Detect which cell encompasses the target text, then output its [x, y] center coordinate. 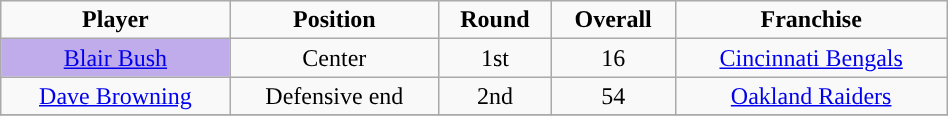
1st [496, 58]
Center [334, 58]
Oakland Raiders [811, 96]
Cincinnati Bengals [811, 58]
Player [116, 20]
54 [613, 96]
16 [613, 58]
Position [334, 20]
2nd [496, 96]
Defensive end [334, 96]
Dave Browning [116, 96]
Franchise [811, 20]
Blair Bush [116, 58]
Round [496, 20]
Overall [613, 20]
